Locate the cell with the specified text and output its [x, y] center coordinate. 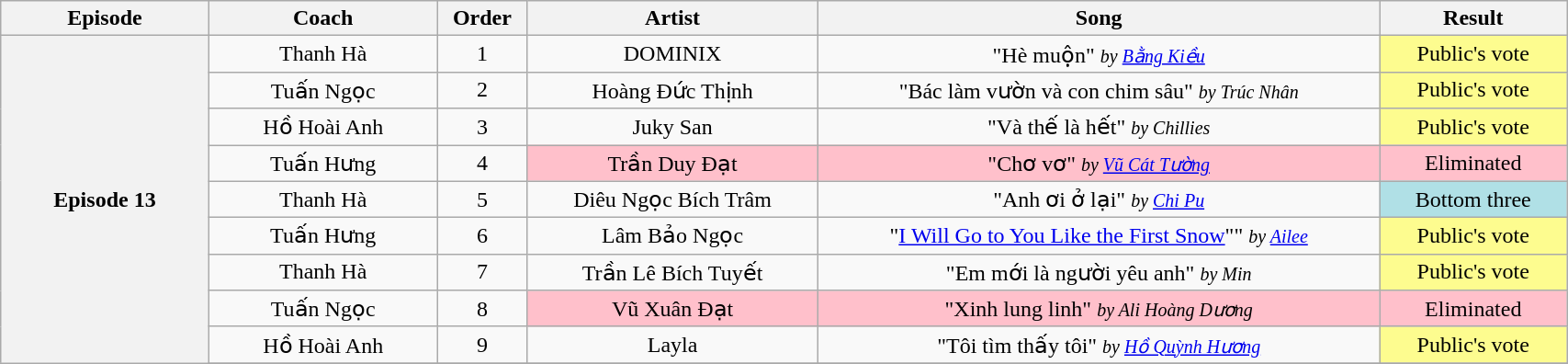
Lâm Bảo Ngọc [672, 236]
Bottom three [1473, 199]
Hoàng Đức Thịnh [672, 90]
9 [481, 345]
"Và thế là hết" by Chillies [1099, 127]
Artist [672, 18]
5 [481, 199]
"Hè muộn" by Bằng Kiều [1099, 54]
1 [481, 54]
Episode 13 [105, 199]
"Bác làm vườn và con chim sâu" by Trúc Nhân [1099, 90]
7 [481, 272]
6 [481, 236]
"Tôi tìm thấy tôi" by Hồ Quỳnh Hương [1099, 345]
Coach [323, 18]
Layla [672, 345]
8 [481, 309]
"Chơ vơ" by Vũ Cát Tường [1099, 164]
Episode [105, 18]
DOMINIX [672, 54]
Juky San [672, 127]
"I Will Go to You Like the First Snow"" by Ailee [1099, 236]
4 [481, 164]
Order [481, 18]
3 [481, 127]
Vũ Xuân Đạt [672, 309]
Trần Lê Bích Tuyết [672, 272]
"Xinh lung linh" by Ali Hoàng Dương [1099, 309]
2 [481, 90]
Trần Duy Đạt [672, 164]
Song [1099, 18]
"Anh ơi ở lại" by Chi Pu [1099, 199]
"Em mới là người yêu anh" by Min [1099, 272]
Result [1473, 18]
Diêu Ngọc Bích Trâm [672, 199]
